Extract the [X, Y] coordinate from the center of the cell holding the provided text.  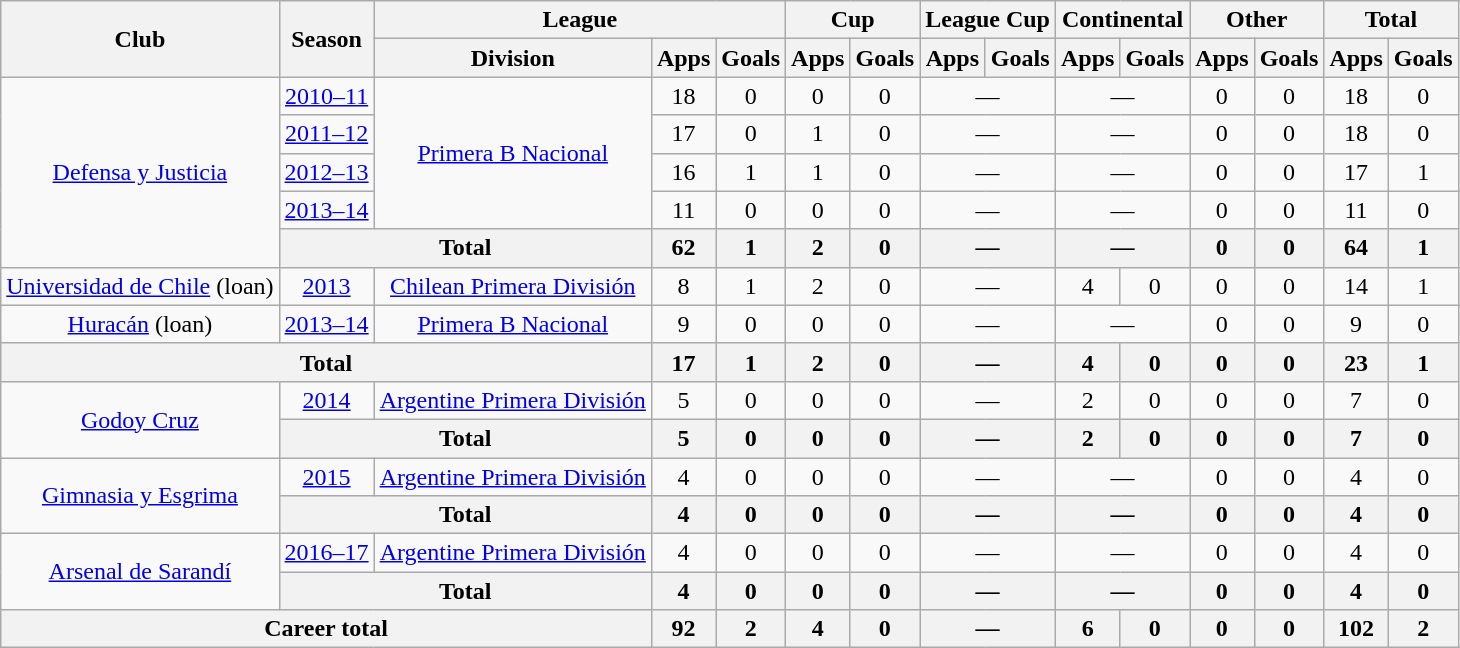
92 [683, 629]
16 [683, 172]
Cup [853, 20]
6 [1087, 629]
Defensa y Justicia [140, 172]
Godoy Cruz [140, 419]
Arsenal de Sarandí [140, 572]
Huracán (loan) [140, 324]
2016–17 [326, 553]
2014 [326, 400]
Other [1257, 20]
23 [1356, 362]
2012–13 [326, 172]
2011–12 [326, 134]
League Cup [988, 20]
62 [683, 248]
64 [1356, 248]
Gimnasia y Esgrima [140, 496]
League [580, 20]
Season [326, 39]
Division [512, 58]
2010–11 [326, 96]
2013 [326, 286]
Continental [1122, 20]
Club [140, 39]
2015 [326, 477]
Chilean Primera División [512, 286]
Universidad de Chile (loan) [140, 286]
102 [1356, 629]
14 [1356, 286]
Career total [326, 629]
8 [683, 286]
